Locate the cell with the specified text and output its [X, Y] center coordinate. 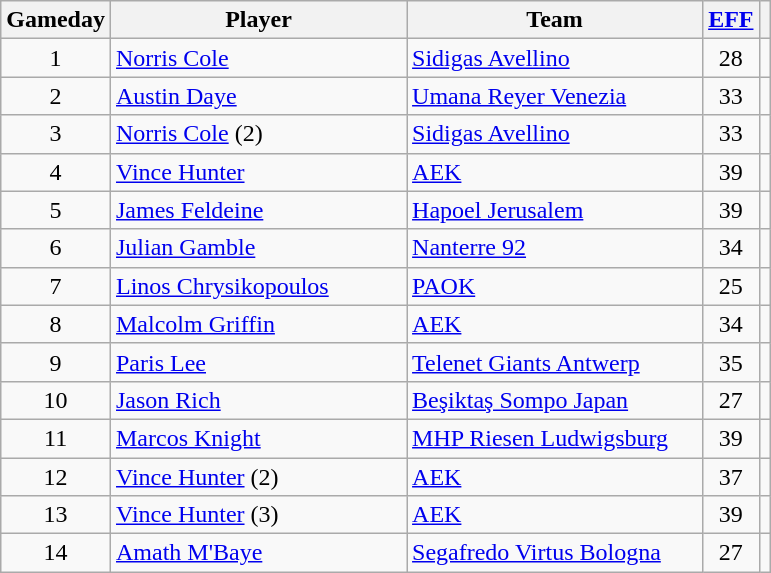
James Feldeine [258, 210]
Austin Daye [258, 96]
6 [56, 248]
4 [56, 172]
10 [56, 400]
Amath M'Baye [258, 553]
Vince Hunter (3) [258, 515]
Marcos Knight [258, 438]
9 [56, 362]
35 [731, 362]
Malcolm Griffin [258, 324]
PAOK [555, 286]
Segafredo Virtus Bologna [555, 553]
2 [56, 96]
14 [56, 553]
Paris Lee [258, 362]
Umana Reyer Venezia [555, 96]
5 [56, 210]
12 [56, 477]
25 [731, 286]
3 [56, 134]
Beşiktaş Sompo Japan [555, 400]
11 [56, 438]
MHP Riesen Ludwigsburg [555, 438]
Telenet Giants Antwerp [555, 362]
Norris Cole [258, 58]
13 [56, 515]
Team [555, 20]
37 [731, 477]
Jason Rich [258, 400]
Norris Cole (2) [258, 134]
Linos Chrysikopoulos [258, 286]
Gameday [56, 20]
EFF [731, 20]
7 [56, 286]
Hapoel Jerusalem [555, 210]
Vince Hunter (2) [258, 477]
8 [56, 324]
Julian Gamble [258, 248]
28 [731, 58]
Vince Hunter [258, 172]
Player [258, 20]
Nanterre 92 [555, 248]
1 [56, 58]
